Search for the cell housing the specified text and yield its (x, y) center coordinate. 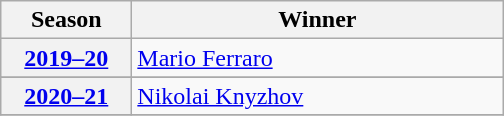
2020–21 (66, 96)
Mario Ferraro (318, 58)
Season (66, 20)
Nikolai Knyzhov (318, 96)
Winner (318, 20)
2019–20 (66, 58)
